Extract the [x, y] coordinate from the center of the cell holding the provided text.  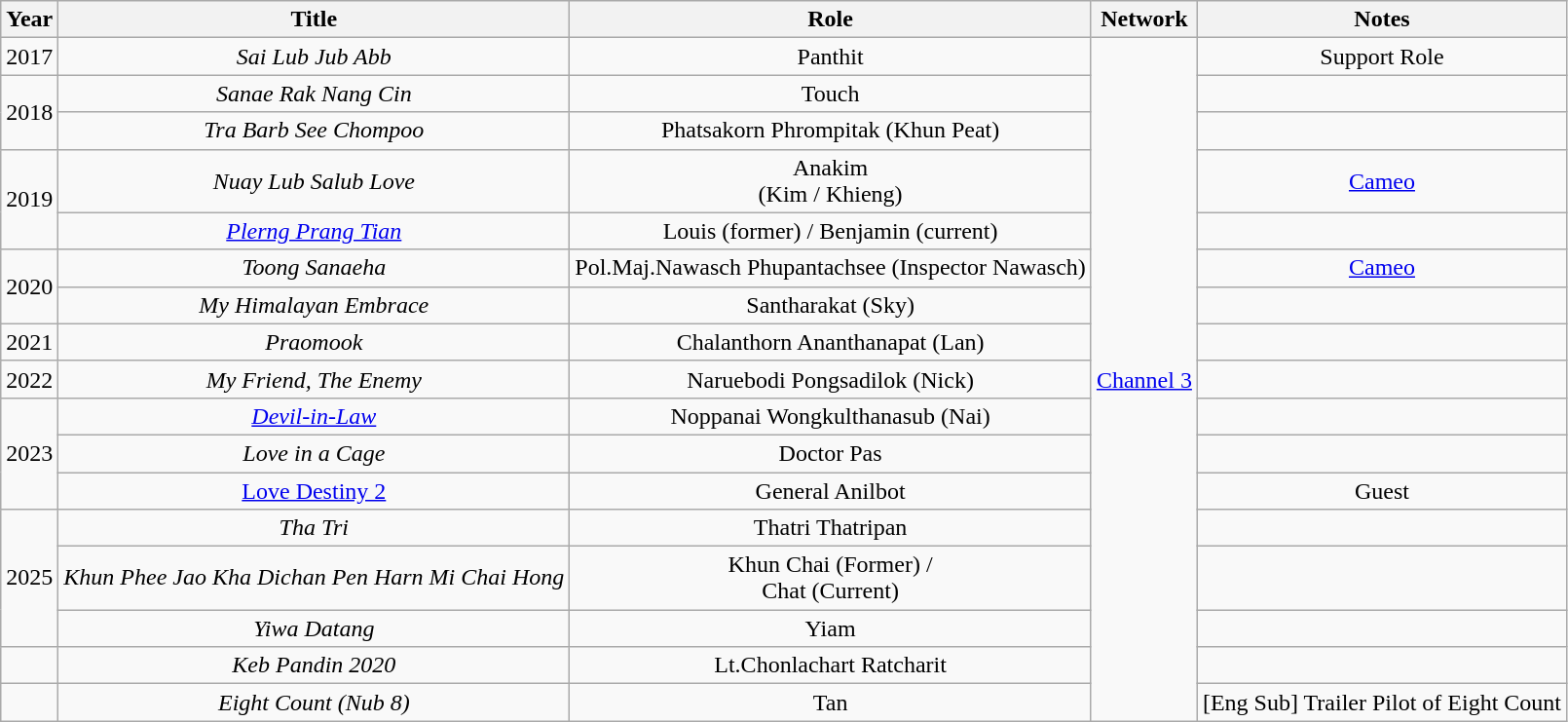
Thatri Thatripan [831, 528]
Sanae Rak Nang Cin [314, 94]
Devil-in-Law [314, 416]
Keb Pandin 2020 [314, 665]
Tra Barb See Chompoo [314, 131]
General Anilbot [831, 490]
2022 [29, 379]
Anakim (Kim / Khieng) [831, 181]
Yiwa Datang [314, 628]
Louis (former) / Benjamin (current) [831, 231]
Panthit [831, 57]
Guest [1381, 490]
2020 [29, 286]
2021 [29, 342]
Role [831, 19]
Toong Sanaeha [314, 268]
Title [314, 19]
Khun Chai (Former) / Chat (Current) [831, 579]
2023 [29, 453]
Love Destiny 2 [314, 490]
2019 [29, 199]
My Himalayan Embrace [314, 305]
Year [29, 19]
Pol.Maj.Nawasch Phupantachsee (Inspector Nawasch) [831, 268]
Lt.Chonlachart Ratcharit [831, 665]
[Eng Sub] Trailer Pilot of Eight Count [1381, 703]
2025 [29, 579]
Eight Count (Nub 8) [314, 703]
Notes [1381, 19]
2018 [29, 112]
Noppanai Wongkulthanasub (Nai) [831, 416]
Chalanthorn Ananthanapat (Lan) [831, 342]
Tan [831, 703]
Nuay Lub Salub Love [314, 181]
Touch [831, 94]
Khun Phee Jao Kha Dichan Pen Harn Mi Chai Hong [314, 579]
Naruebodi Pongsadilok (Nick) [831, 379]
Love in a Cage [314, 453]
Santharakat (Sky) [831, 305]
My Friend, The Enemy [314, 379]
2017 [29, 57]
Yiam [831, 628]
Praomook [314, 342]
Network [1143, 19]
Support Role [1381, 57]
Tha Tri [314, 528]
Doctor Pas [831, 453]
Sai Lub Jub Abb [314, 57]
Channel 3 [1143, 380]
Plerng Prang Tian [314, 231]
Phatsakorn Phrompitak (Khun Peat) [831, 131]
